Identify which cell holds the provided text, then report its (X, Y) central coordinate. 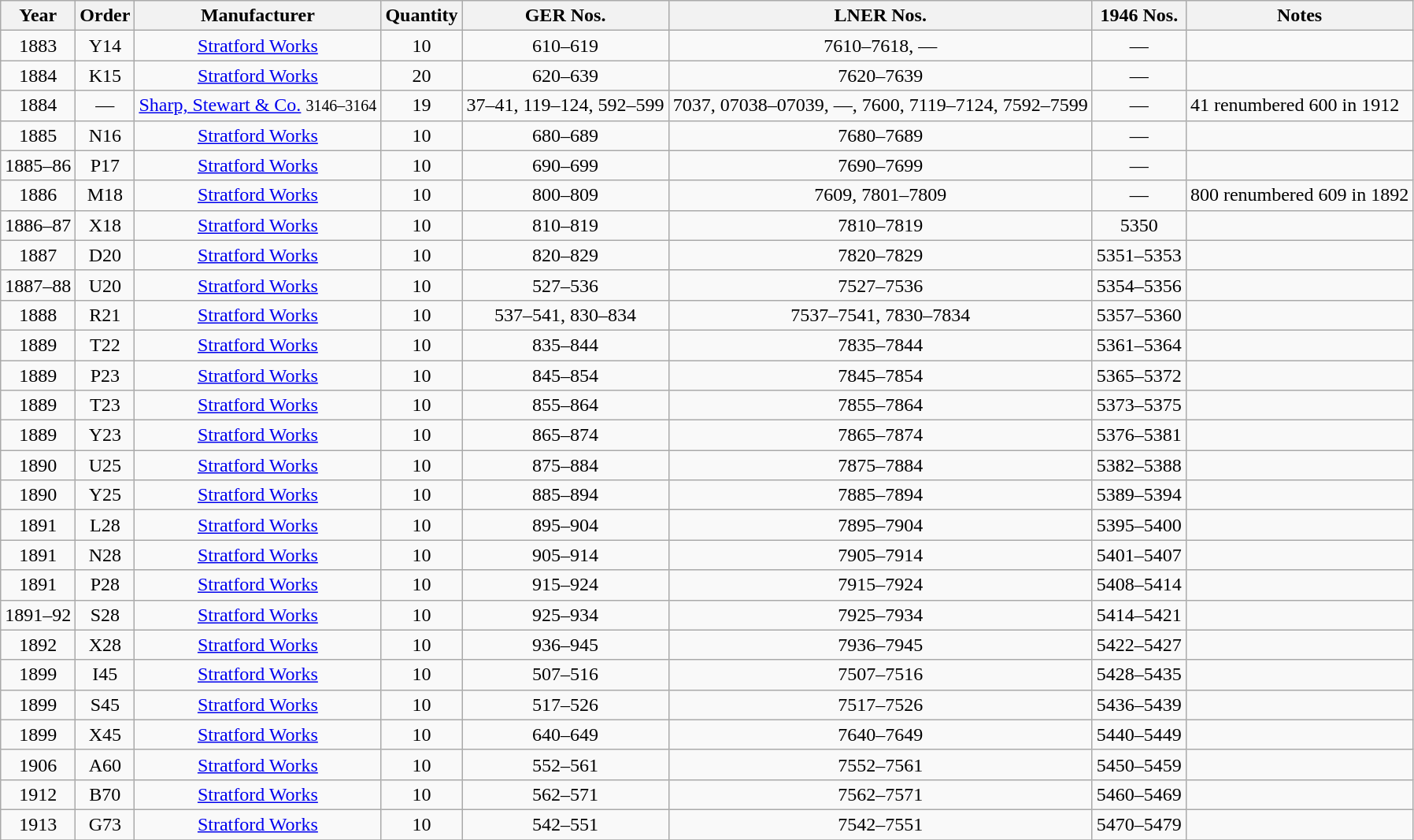
5428–5435 (1138, 675)
7835–7844 (880, 345)
7609, 7801–7809 (880, 195)
Order (105, 16)
37–41, 119–124, 592–599 (565, 105)
7037, 07038–07039, —, 7600, 7119–7124, 7592–7599 (880, 105)
5389–5394 (1138, 495)
1886–87 (38, 225)
915–924 (565, 585)
S45 (105, 705)
7507–7516 (880, 675)
7527–7536 (880, 285)
B70 (105, 794)
Quantity (422, 16)
7905–7914 (880, 555)
Sharp, Stewart & Co. 3146–3164 (258, 105)
5354–5356 (1138, 285)
7895–7904 (880, 525)
875–884 (565, 465)
7542–7551 (880, 824)
680–689 (565, 135)
1883 (38, 46)
5365–5372 (1138, 376)
620–639 (565, 76)
N16 (105, 135)
835–844 (565, 345)
T23 (105, 405)
41 renumbered 600 in 1912 (1299, 105)
517–526 (565, 705)
7680–7689 (880, 135)
1912 (38, 794)
5401–5407 (1138, 555)
7640–7649 (880, 735)
7562–7571 (880, 794)
5357–5360 (1138, 315)
5436–5439 (1138, 705)
G73 (105, 824)
5395–5400 (1138, 525)
5408–5414 (1138, 585)
Year (38, 16)
925–934 (565, 615)
Y25 (105, 495)
5373–5375 (1138, 405)
LNER Nos. (880, 16)
552–561 (565, 764)
K15 (105, 76)
7925–7934 (880, 615)
7820–7829 (880, 255)
810–819 (565, 225)
1892 (38, 645)
800 renumbered 609 in 1892 (1299, 195)
N28 (105, 555)
7936–7945 (880, 645)
905–914 (565, 555)
537–541, 830–834 (565, 315)
U20 (105, 285)
D20 (105, 255)
5470–5479 (1138, 824)
7552–7561 (880, 764)
820–829 (565, 255)
5350 (1138, 225)
5361–5364 (1138, 345)
5460–5469 (1138, 794)
T22 (105, 345)
GER Nos. (565, 16)
5351–5353 (1138, 255)
7865–7874 (880, 435)
845–854 (565, 376)
Y23 (105, 435)
19 (422, 105)
X28 (105, 645)
1885–86 (38, 165)
7885–7894 (880, 495)
I45 (105, 675)
5422–5427 (1138, 645)
610–619 (565, 46)
P28 (105, 585)
L28 (105, 525)
X45 (105, 735)
R21 (105, 315)
M18 (105, 195)
X18 (105, 225)
865–874 (565, 435)
936–945 (565, 645)
7690–7699 (880, 165)
5414–5421 (1138, 615)
7855–7864 (880, 405)
1888 (38, 315)
S28 (105, 615)
7537–7541, 7830–7834 (880, 315)
7517–7526 (880, 705)
U25 (105, 465)
7610–7618, — (880, 46)
5440–5449 (1138, 735)
7620–7639 (880, 76)
Notes (1299, 16)
Manufacturer (258, 16)
527–536 (565, 285)
640–649 (565, 735)
20 (422, 76)
562–571 (565, 794)
885–894 (565, 495)
1885 (38, 135)
5382–5388 (1138, 465)
1906 (38, 764)
1887 (38, 255)
7810–7819 (880, 225)
A60 (105, 764)
1886 (38, 195)
542–551 (565, 824)
Y14 (105, 46)
1946 Nos. (1138, 16)
895–904 (565, 525)
P17 (105, 165)
855–864 (565, 405)
7875–7884 (880, 465)
1891–92 (38, 615)
800–809 (565, 195)
P23 (105, 376)
690–699 (565, 165)
5450–5459 (1138, 764)
1913 (38, 824)
507–516 (565, 675)
1887–88 (38, 285)
5376–5381 (1138, 435)
7845–7854 (880, 376)
7915–7924 (880, 585)
